Detect which cell encompasses the target text, then output its (x, y) center coordinate. 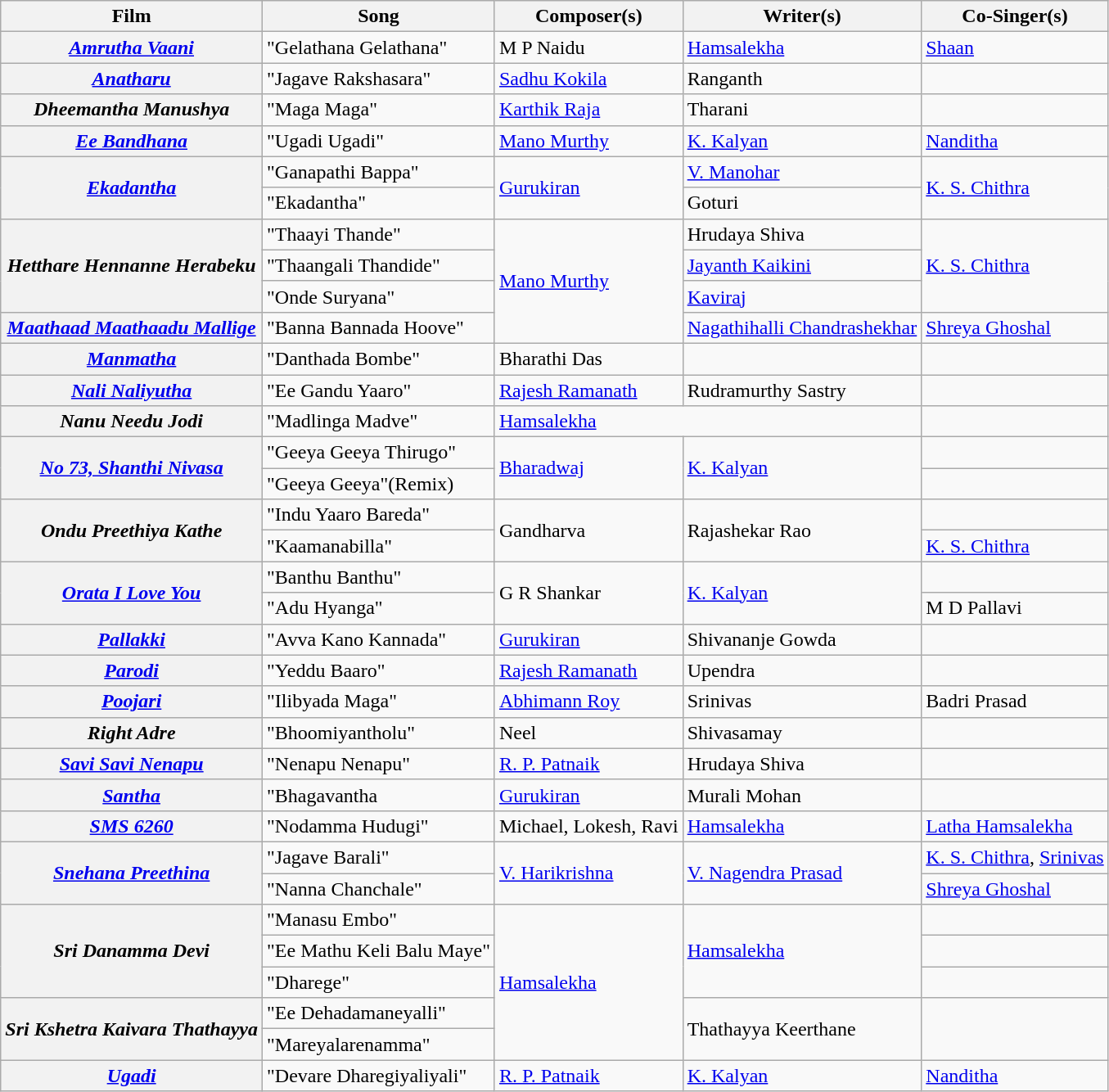
"Onde Suryana" (379, 296)
Abhimann Roy (588, 702)
Nagathihalli Chandrashekhar (802, 327)
Michael, Lokesh, Ravi (588, 826)
SMS 6260 (132, 826)
Jayanth Kaikini (802, 265)
Manmatha (132, 359)
Rajashekar Rao (802, 530)
Srinivas (802, 702)
Snehana Preethina (132, 873)
Writer(s) (802, 16)
"Bhagavantha (379, 795)
"Avva Kano Kannada" (379, 639)
Savi Savi Nenapu (132, 764)
Badri Prasad (1015, 702)
"Nanna Chanchale" (379, 888)
V. Manohar (802, 172)
"Thaangali Thandide" (379, 265)
Poojari (132, 702)
Anatharu (132, 79)
"Ee Mathu Keli Balu Maye" (379, 951)
G R Shankar (588, 593)
"Ugadi Ugadi" (379, 141)
Thathayya Keerthane (802, 1029)
V. Harikrishna (588, 873)
"Indu Yaaro Bareda" (379, 515)
Bharadwaj (588, 468)
"Jagave Rakshasara" (379, 79)
Gandharva (588, 530)
"Ekadantha" (379, 203)
"Banthu Banthu" (379, 577)
"Danthada Bombe" (379, 359)
M P Naidu (588, 47)
Ee Bandhana (132, 141)
"Thaayi Thande" (379, 234)
"Manasu Embo" (379, 920)
"Dharege" (379, 982)
Tharani (802, 110)
Santha (132, 795)
"Gelathana Gelathana" (379, 47)
Film (132, 16)
"Mareyalarenamma" (379, 1045)
"Kaamanabilla" (379, 546)
Composer(s) (588, 16)
Hetthare Hennanne Herabeku (132, 265)
Sri Kshetra Kaivara Thathayya (132, 1029)
Ranganth (802, 79)
K. S. Chithra, Srinivas (1015, 857)
Kaviraj (802, 296)
Maathaad Maathaadu Mallige (132, 327)
Neel (588, 733)
"Jagave Barali" (379, 857)
Shivasamay (802, 733)
Bharathi Das (588, 359)
Sri Danamma Devi (132, 951)
Karthik Raja (588, 110)
M D Pallavi (1015, 608)
Rudramurthy Sastry (802, 390)
"Ee Dehadamaneyalli" (379, 1013)
Shivananje Gowda (802, 639)
Song (379, 16)
"Geeya Geeya Thirugo" (379, 453)
"Ganapathi Bappa" (379, 172)
Parodi (132, 670)
"Banna Bannada Hoove" (379, 327)
"Devare Dharegiyaliyali" (379, 1076)
Ondu Preethiya Kathe (132, 530)
"Nodamma Hudugi" (379, 826)
No 73, Shanthi Nivasa (132, 468)
"Yeddu Baaro" (379, 670)
Latha Hamsalekha (1015, 826)
Murali Mohan (802, 795)
Dheemantha Manushya (132, 110)
Orata I Love You (132, 593)
Ugadi (132, 1076)
"Ee Gandu Yaaro" (379, 390)
"Nenapu Nenapu" (379, 764)
Co-Singer(s) (1015, 16)
Sadhu Kokila (588, 79)
"Maga Maga" (379, 110)
"Ilibyada Maga" (379, 702)
Upendra (802, 670)
"Geeya Geeya"(Remix) (379, 484)
Shaan (1015, 47)
Ekadantha (132, 187)
Goturi (802, 203)
"Adu Hyanga" (379, 608)
"Madlinga Madve" (379, 422)
Amrutha Vaani (132, 47)
Nali Naliyutha (132, 390)
Pallakki (132, 639)
Nanu Needu Jodi (132, 422)
Right Adre (132, 733)
V. Nagendra Prasad (802, 873)
"Bhoomiyantholu" (379, 733)
